Pinpoint the cell where the given text exists, returning its [X, Y] midpoint coordinate. 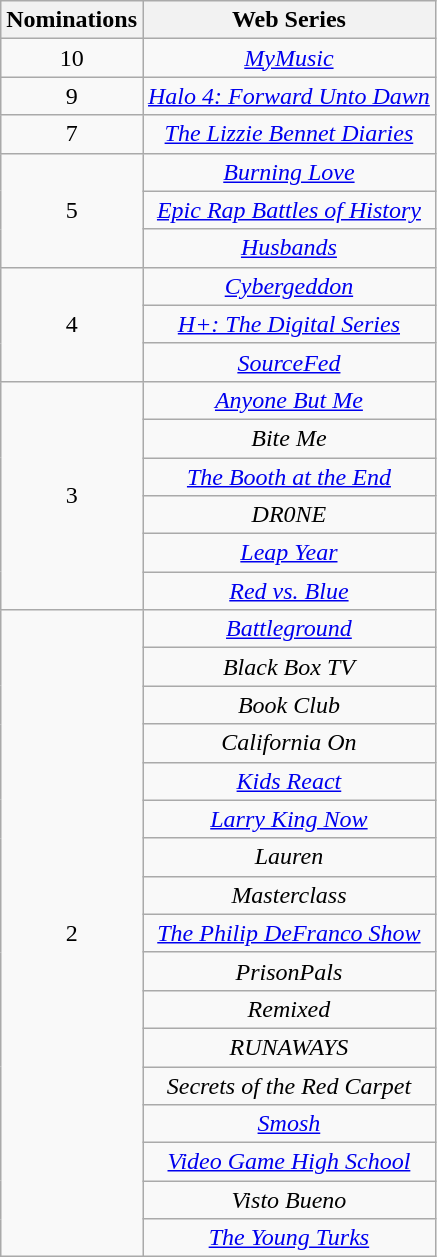
9 [72, 96]
DR0NE [288, 515]
The Booth at the End [288, 477]
Burning Love [288, 172]
Battleground [288, 629]
Video Game High School [288, 1162]
2 [72, 934]
PrisonPals [288, 971]
Secrets of the Red Carpet [288, 1085]
Leap Year [288, 553]
7 [72, 134]
Halo 4: Forward Unto Dawn [288, 96]
Cybergeddon [288, 286]
4 [72, 324]
Kids React [288, 781]
MyMusic [288, 58]
Anyone But Me [288, 400]
Web Series [288, 20]
3 [72, 495]
Book Club [288, 705]
Masterclass [288, 895]
The Young Turks [288, 1238]
Larry King Now [288, 819]
Remixed [288, 1009]
Nominations [72, 20]
The Philip DeFranco Show [288, 933]
H+: The Digital Series [288, 324]
Husbands [288, 248]
5 [72, 210]
10 [72, 58]
California On [288, 743]
Visto Bueno [288, 1200]
Lauren [288, 857]
SourceFed [288, 362]
Smosh [288, 1124]
Black Box TV [288, 667]
Epic Rap Battles of History [288, 210]
RUNAWAYS [288, 1047]
Bite Me [288, 438]
Red vs. Blue [288, 591]
The Lizzie Bennet Diaries [288, 134]
